Return (x, y) of the center of cell containing provided text 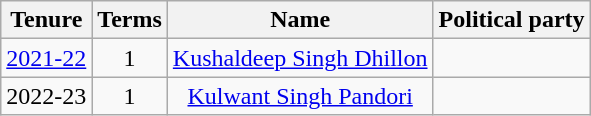
Name (300, 20)
Kushaldeep Singh Dhillon (300, 58)
Tenure (46, 20)
Terms (130, 20)
2022-23 (46, 96)
Political party (512, 20)
2021-22 (46, 58)
Kulwant Singh Pandori (300, 96)
